Return the [x, y] coordinate for the center point of the cell that contains the specified text.  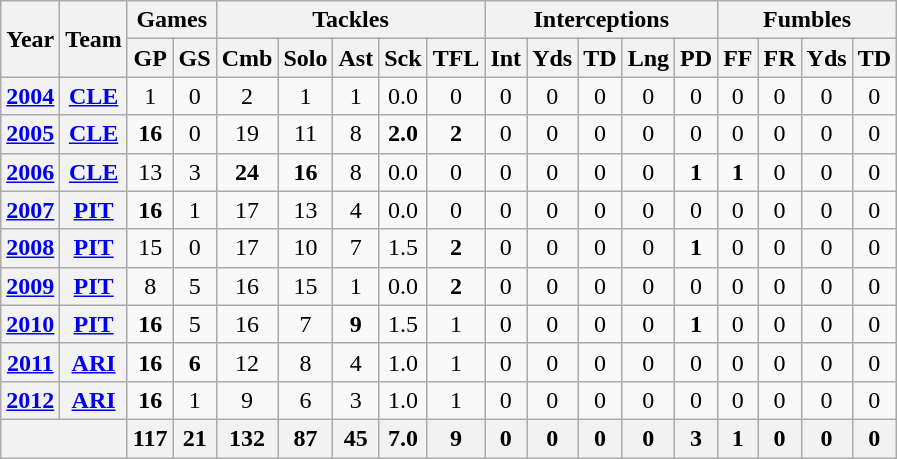
24 [247, 172]
19 [247, 134]
2006 [30, 172]
Team [94, 39]
2004 [30, 96]
Int [506, 58]
Year [30, 39]
Sck [403, 58]
Games [172, 20]
PD [696, 58]
2008 [30, 248]
TFL [456, 58]
Cmb [247, 58]
Fumbles [808, 20]
87 [306, 438]
Interceptions [602, 20]
FR [780, 58]
2011 [30, 362]
21 [194, 438]
Ast [356, 58]
2007 [30, 210]
GP [150, 58]
2009 [30, 286]
132 [247, 438]
FF [738, 58]
2005 [30, 134]
45 [356, 438]
2012 [30, 400]
11 [306, 134]
Lng [648, 58]
2010 [30, 324]
Tackles [350, 20]
7.0 [403, 438]
10 [306, 248]
2.0 [403, 134]
117 [150, 438]
GS [194, 58]
12 [247, 362]
Solo [306, 58]
